Provide the (x, y) coordinate of the cell's center where the given text is located.  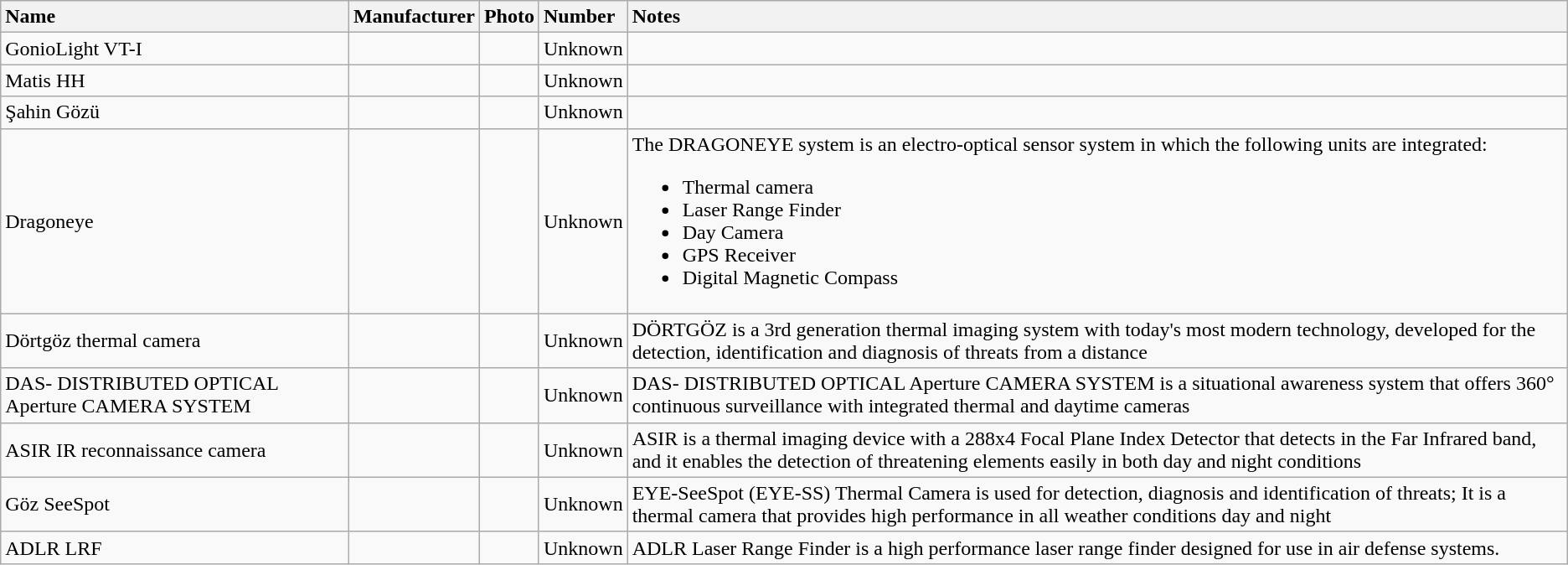
GonioLight VT-I (175, 49)
ASIR IR reconnaissance camera (175, 449)
Manufacturer (414, 17)
Number (583, 17)
Photo (509, 17)
Dörtgöz thermal camera (175, 340)
Name (175, 17)
DAS- DISTRIBUTED OPTICAL Aperture CAMERA SYSTEM (175, 396)
Şahin Gözü (175, 112)
Dragoneye (175, 221)
Göz SeeSpot (175, 505)
ADLR LRF (175, 547)
Matis HH (175, 80)
ADLR Laser Range Finder is a high performance laser range finder designed for use in air defense systems. (1097, 547)
Notes (1097, 17)
